Search for the cell housing the specified text and yield its [X, Y] center coordinate. 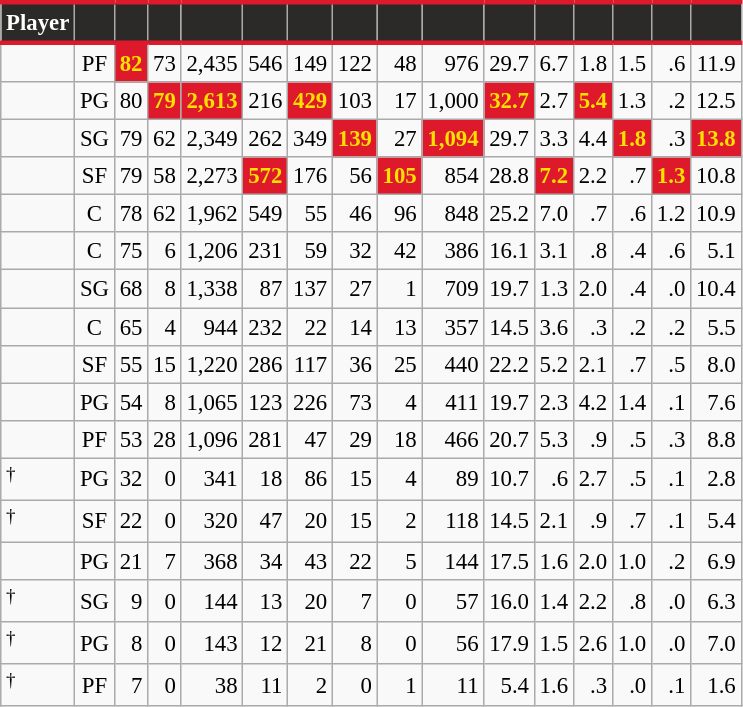
12.5 [716, 101]
16.0 [509, 601]
7.2 [554, 176]
1.2 [672, 214]
709 [453, 289]
25.2 [509, 214]
7.6 [716, 402]
10.9 [716, 214]
137 [310, 289]
6.7 [554, 62]
466 [453, 439]
53 [130, 439]
216 [266, 101]
103 [354, 101]
82 [130, 62]
5.1 [716, 251]
8.8 [716, 439]
1,338 [212, 289]
149 [310, 62]
286 [266, 364]
6 [164, 251]
549 [266, 214]
87 [266, 289]
386 [453, 251]
1,206 [212, 251]
440 [453, 364]
10.4 [716, 289]
5.2 [554, 364]
3.6 [554, 327]
429 [310, 101]
13.8 [716, 139]
25 [400, 364]
2.6 [592, 643]
54 [130, 402]
29 [354, 439]
357 [453, 327]
5.3 [554, 439]
10.7 [509, 479]
43 [310, 561]
123 [266, 402]
22.2 [509, 364]
68 [130, 289]
349 [310, 139]
1,962 [212, 214]
1,065 [212, 402]
57 [453, 601]
75 [130, 251]
139 [354, 139]
14 [354, 327]
58 [164, 176]
5 [400, 561]
6.9 [716, 561]
117 [310, 364]
226 [310, 402]
1,000 [453, 101]
3.1 [554, 251]
34 [266, 561]
546 [266, 62]
231 [266, 251]
4.4 [592, 139]
848 [453, 214]
105 [400, 176]
Player [38, 22]
32.7 [509, 101]
368 [212, 561]
341 [212, 479]
262 [266, 139]
6.3 [716, 601]
176 [310, 176]
4.2 [592, 402]
17.5 [509, 561]
2,349 [212, 139]
17.9 [509, 643]
1,096 [212, 439]
854 [453, 176]
944 [212, 327]
46 [354, 214]
976 [453, 62]
38 [212, 685]
2.8 [716, 479]
122 [354, 62]
1,220 [212, 364]
1,094 [453, 139]
3.3 [554, 139]
86 [310, 479]
8.0 [716, 364]
65 [130, 327]
96 [400, 214]
9 [130, 601]
48 [400, 62]
143 [212, 643]
89 [453, 479]
572 [266, 176]
36 [354, 364]
17 [400, 101]
5.5 [716, 327]
12 [266, 643]
118 [453, 521]
2,435 [212, 62]
232 [266, 327]
78 [130, 214]
320 [212, 521]
2.3 [554, 402]
80 [130, 101]
2,613 [212, 101]
20.7 [509, 439]
411 [453, 402]
28 [164, 439]
281 [266, 439]
11.9 [716, 62]
10.8 [716, 176]
28.8 [509, 176]
16.1 [509, 251]
42 [400, 251]
2,273 [212, 176]
59 [310, 251]
